Search for the cell housing the specified text and yield its (X, Y) center coordinate. 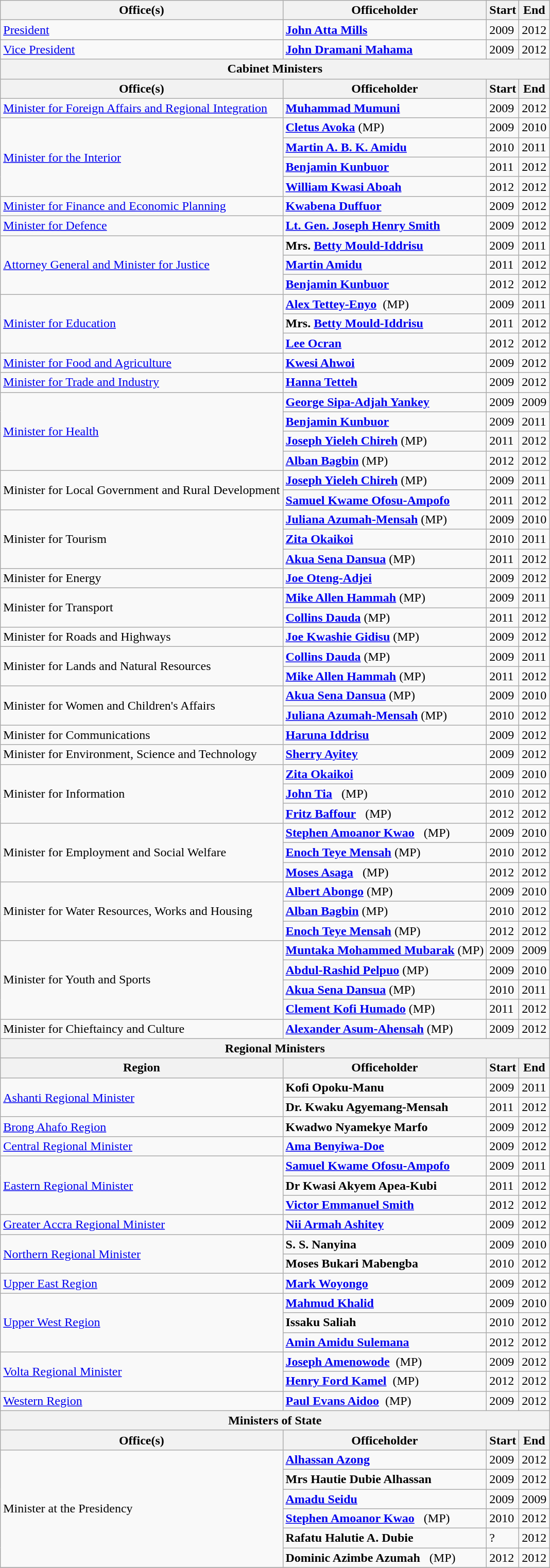
Cabinet Ministers (275, 69)
Upper East Region (142, 1283)
Abdul-Rashid Pelpuo (MP) (385, 970)
Martin Amidu (385, 265)
Minister for Food and Agriculture (142, 363)
Moses Asaga (MP) (385, 872)
Vice President (142, 49)
Ashanti Regional Minister (142, 1097)
Minister for Lands and Natural Resources (142, 666)
Regional Ministers (275, 1048)
Minister for Communications (142, 735)
George Sipa-Adjah Yankey (385, 402)
Northern Regional Minister (142, 1254)
Alex Tettey-Enyo (MP) (385, 304)
Volta Regional Minister (142, 1371)
Joe Kwashie Gidisu (MP) (385, 637)
Lt. Gen. Joseph Henry Smith (385, 225)
Mahmud Khalid (385, 1303)
Minister for Education (142, 324)
Alhassan Azong (385, 1459)
John Atta Mills (385, 30)
Minister for Tourism (142, 539)
Mark Woyongo (385, 1283)
? (503, 1538)
Minister for Chieftaincy and Culture (142, 1029)
Minister for Roads and Highways (142, 637)
Minister for Local Government and Rural Development (142, 490)
Minister for Youth and Sports (142, 980)
Minister for Employment and Social Welfare (142, 852)
Joe Oteng-Adjei (385, 578)
Minister for Defence (142, 225)
Minister for Women and Children's Affairs (142, 706)
Minister at the Presidency (142, 1508)
Minister for Trade and Industry (142, 382)
Clement Kofi Humado (MP) (385, 1009)
Western Region (142, 1401)
Mrs Hautie Dubie Alhassan (385, 1479)
Alexander Asum-Ahensah (MP) (385, 1029)
Joseph Amenowode (MP) (385, 1362)
Brong Ahafo Region (142, 1126)
Greater Accra Regional Minister (142, 1225)
Minister for Health (142, 431)
Martin A. B. K. Amidu (385, 147)
Paul Evans Aidoo (MP) (385, 1401)
Amin Amidu Sulemana (385, 1342)
President (142, 30)
Kwabena Duffuor (385, 206)
Upper West Region (142, 1323)
Issaku Saliah (385, 1323)
Cletus Avoka (MP) (385, 128)
Minister for Transport (142, 608)
Region (142, 1068)
Muntaka Mohammed Mubarak (MP) (385, 950)
Central Regional Minister (142, 1146)
Lee Ocran (385, 343)
Dominic Azimbe Azumah (MP) (385, 1558)
Nii Armah Ashitey (385, 1225)
Henry Ford Kamel (MP) (385, 1381)
Kwadwo Nyamekye Marfo (385, 1126)
Minister for Water Resources, Works and Housing (142, 911)
Minister for Energy (142, 578)
Kofi Opoku-Manu (385, 1087)
Ministers of State (275, 1420)
Minister for Finance and Economic Planning (142, 206)
Dr Kwasi Akyem Apea-Kubi (385, 1185)
Minister for the Interior (142, 157)
Hanna Tetteh (385, 382)
Haruna Iddrisu (385, 735)
S. S. Nanyina (385, 1244)
Muhammad Mumuni (385, 108)
Minister for Environment, Science and Technology (142, 754)
Albert Abongo (MP) (385, 892)
Amadu Seidu (385, 1499)
Sherry Ayitey (385, 754)
Minister for Information (142, 794)
John Dramani Mahama (385, 49)
Fritz Baffour (MP) (385, 813)
Attorney General and Minister for Justice (142, 265)
Minister for Foreign Affairs and Regional Integration (142, 108)
John Tia (MP) (385, 794)
Moses Bukari Mabengba (385, 1264)
Victor Emmanuel Smith (385, 1205)
Ama Benyiwa-Doe (385, 1146)
Eastern Regional Minister (142, 1185)
William Kwasi Aboah (385, 186)
Kwesi Ahwoi (385, 363)
Rafatu Halutie A. Dubie (385, 1538)
Dr. Kwaku Agyemang-Mensah (385, 1107)
